For the text-containing cell, return its midpoint in [x, y] coordinate format. 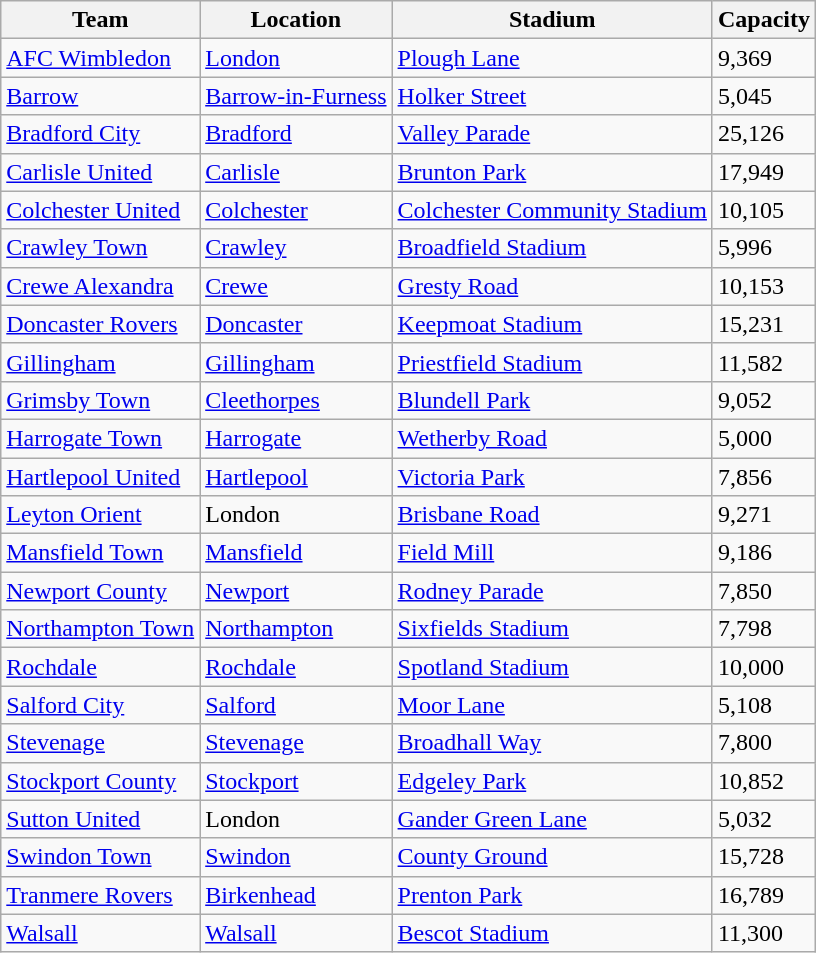
Valley Parade [552, 134]
Doncaster Rovers [100, 324]
Capacity [764, 20]
5,032 [764, 819]
15,728 [764, 857]
Stockport County [100, 781]
Northampton Town [100, 629]
Barrow-in-Furness [296, 96]
Hartlepool United [100, 477]
Grimsby Town [100, 400]
10,105 [764, 210]
10,852 [764, 781]
Colchester Community Stadium [552, 210]
Birkenhead [296, 895]
Salford [296, 705]
Broadfield Stadium [552, 248]
Swindon Town [100, 857]
16,789 [764, 895]
Hartlepool [296, 477]
Wetherby Road [552, 438]
7,798 [764, 629]
Newport County [100, 591]
Gresty Road [552, 286]
Sixfields Stadium [552, 629]
Plough Lane [552, 58]
5,000 [764, 438]
10,153 [764, 286]
Bescot Stadium [552, 933]
Team [100, 20]
5,108 [764, 705]
Bradford [296, 134]
Victoria Park [552, 477]
Crewe Alexandra [100, 286]
Brisbane Road [552, 515]
Harrogate [296, 438]
Tranmere Rovers [100, 895]
Doncaster [296, 324]
Northampton [296, 629]
25,126 [764, 134]
Keepmoat Stadium [552, 324]
Gander Green Lane [552, 819]
County Ground [552, 857]
Crawley Town [100, 248]
Broadhall Way [552, 743]
Priestfield Stadium [552, 362]
Edgeley Park [552, 781]
Mansfield [296, 553]
Holker Street [552, 96]
Harrogate Town [100, 438]
Leyton Orient [100, 515]
Cleethorpes [296, 400]
11,300 [764, 933]
9,369 [764, 58]
AFC Wimbledon [100, 58]
9,186 [764, 553]
Prenton Park [552, 895]
7,856 [764, 477]
Bradford City [100, 134]
Blundell Park [552, 400]
5,045 [764, 96]
Barrow [100, 96]
17,949 [764, 172]
Mansfield Town [100, 553]
7,850 [764, 591]
Carlisle United [100, 172]
Sutton United [100, 819]
Moor Lane [552, 705]
Salford City [100, 705]
9,052 [764, 400]
Stadium [552, 20]
Rodney Parade [552, 591]
Field Mill [552, 553]
Crewe [296, 286]
Newport [296, 591]
Crawley [296, 248]
Carlisle [296, 172]
Swindon [296, 857]
Location [296, 20]
Stockport [296, 781]
Brunton Park [552, 172]
9,271 [764, 515]
Spotland Stadium [552, 667]
Colchester United [100, 210]
15,231 [764, 324]
Colchester [296, 210]
11,582 [764, 362]
5,996 [764, 248]
7,800 [764, 743]
10,000 [764, 667]
